Find where the given text appears and provide that cell's center as (x, y) coordinate. 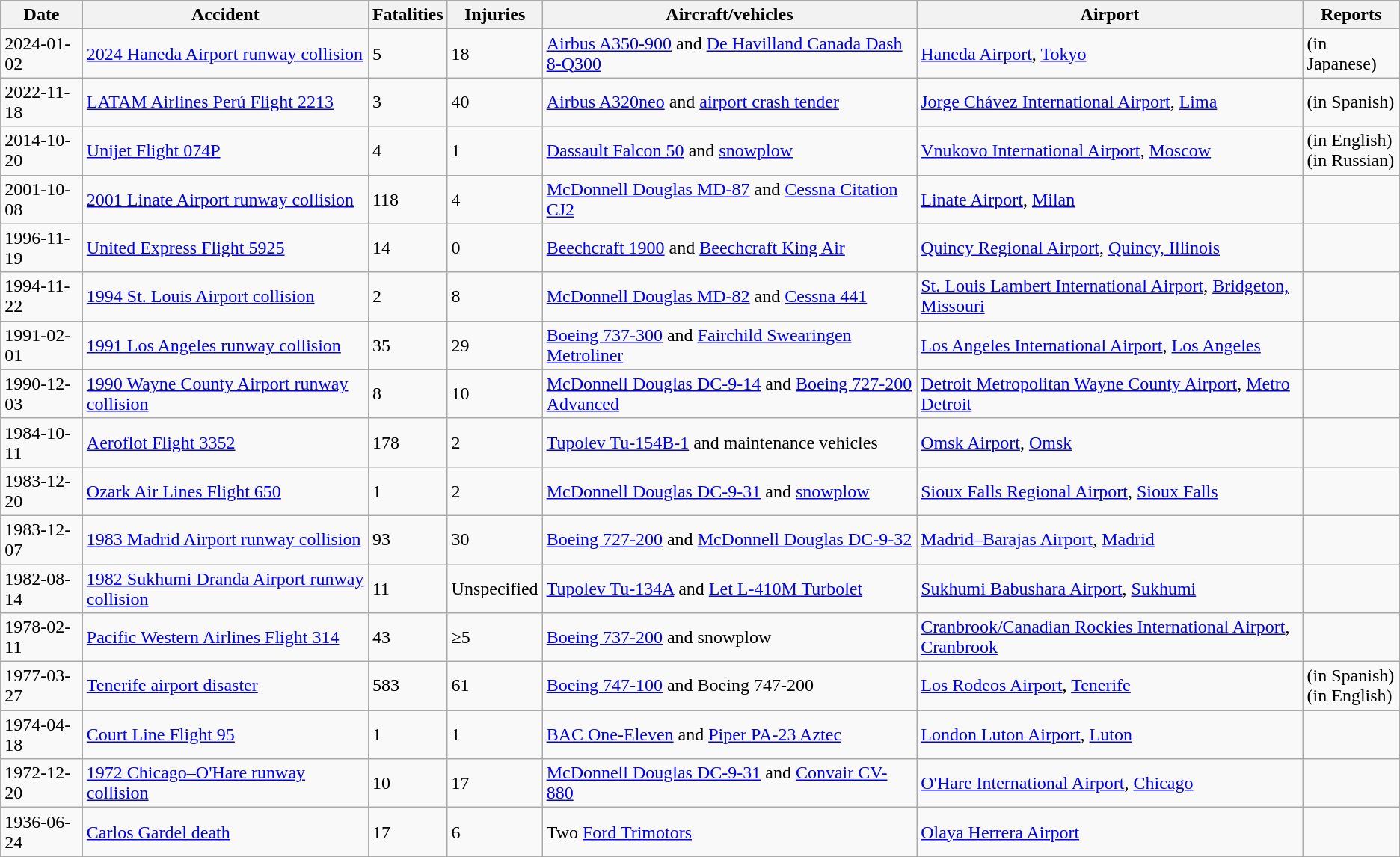
1972-12-20 (42, 784)
1990-12-03 (42, 393)
Airbus A350-900 and De Havilland Canada Dash 8-Q300 (730, 54)
1982-08-14 (42, 588)
Aeroflot Flight 3352 (225, 443)
1990 Wayne County Airport runway collision (225, 393)
Two Ford Trimotors (730, 832)
Sukhumi Babushara Airport, Sukhumi (1110, 588)
Tupolev Tu-154B-1 and maintenance vehicles (730, 443)
Jorge Chávez International Airport, Lima (1110, 102)
Boeing 737-200 and snowplow (730, 637)
1991 Los Angeles runway collision (225, 345)
1982 Sukhumi Dranda Airport runway collision (225, 588)
Beechcraft 1900 and Beechcraft King Air (730, 248)
583 (408, 686)
1984-10-11 (42, 443)
Linate Airport, Milan (1110, 199)
Accident (225, 15)
O'Hare International Airport, Chicago (1110, 784)
61 (495, 686)
Madrid–Barajas Airport, Madrid (1110, 540)
Unijet Flight 074P (225, 151)
Haneda Airport, Tokyo (1110, 54)
Fatalities (408, 15)
2022-11-18 (42, 102)
1978-02-11 (42, 637)
Aircraft/vehicles (730, 15)
Carlos Gardel death (225, 832)
Olaya Herrera Airport (1110, 832)
Ozark Air Lines Flight 650 (225, 491)
1983-12-07 (42, 540)
Los Rodeos Airport, Tenerife (1110, 686)
1974-04-18 (42, 734)
Unspecified (495, 588)
43 (408, 637)
35 (408, 345)
Boeing 737-300 and Fairchild Swearingen Metroliner (730, 345)
McDonnell Douglas DC-9-31 and snowplow (730, 491)
Pacific Western Airlines Flight 314 (225, 637)
93 (408, 540)
2001-10-08 (42, 199)
(in Spanish) (1351, 102)
≥5 (495, 637)
Detroit Metropolitan Wayne County Airport, Metro Detroit (1110, 393)
(in Spanish) (in English) (1351, 686)
Airport (1110, 15)
Cranbrook/Canadian Rockies International Airport, Cranbrook (1110, 637)
Boeing 727-200 and McDonnell Douglas DC-9-32 (730, 540)
(in Japanese) (1351, 54)
14 (408, 248)
Omsk Airport, Omsk (1110, 443)
2024-01-02 (42, 54)
Quincy Regional Airport, Quincy, Illinois (1110, 248)
118 (408, 199)
BAC One-Eleven and Piper PA-23 Aztec (730, 734)
1983-12-20 (42, 491)
McDonnell Douglas MD-82 and Cessna 441 (730, 296)
Sioux Falls Regional Airport, Sioux Falls (1110, 491)
Tupolev Tu-134A and Let L-410M Turbolet (730, 588)
40 (495, 102)
29 (495, 345)
2014-10-20 (42, 151)
Reports (1351, 15)
1977-03-27 (42, 686)
11 (408, 588)
178 (408, 443)
1972 Chicago–O'Hare runway collision (225, 784)
London Luton Airport, Luton (1110, 734)
1983 Madrid Airport runway collision (225, 540)
Airbus A320neo and airport crash tender (730, 102)
Vnukovo International Airport, Moscow (1110, 151)
6 (495, 832)
1936-06-24 (42, 832)
Boeing 747-100 and Boeing 747-200 (730, 686)
Court Line Flight 95 (225, 734)
5 (408, 54)
McDonnell Douglas DC-9-14 and Boeing 727-200 Advanced (730, 393)
2024 Haneda Airport runway collision (225, 54)
McDonnell Douglas DC-9-31 and Convair CV-880 (730, 784)
18 (495, 54)
United Express Flight 5925 (225, 248)
Date (42, 15)
3 (408, 102)
Los Angeles International Airport, Los Angeles (1110, 345)
Dassault Falcon 50 and snowplow (730, 151)
1991-02-01 (42, 345)
Tenerife airport disaster (225, 686)
McDonnell Douglas MD-87 and Cessna Citation CJ2 (730, 199)
St. Louis Lambert International Airport, Bridgeton, Missouri (1110, 296)
(in English) (in Russian) (1351, 151)
Injuries (495, 15)
1996-11-19 (42, 248)
30 (495, 540)
2001 Linate Airport runway collision (225, 199)
LATAM Airlines Perú Flight 2213 (225, 102)
1994-11-22 (42, 296)
0 (495, 248)
1994 St. Louis Airport collision (225, 296)
